Pinpoint the cell where the given text exists, returning its [X, Y] midpoint coordinate. 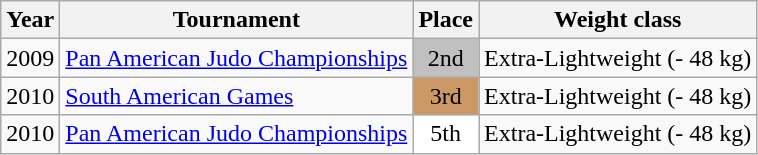
2nd [446, 58]
Place [446, 20]
Year [30, 20]
3rd [446, 96]
Tournament [236, 20]
2009 [30, 58]
South American Games [236, 96]
Weight class [618, 20]
5th [446, 134]
